Return the (X, Y) coordinate for the center point of the cell that contains the specified text.  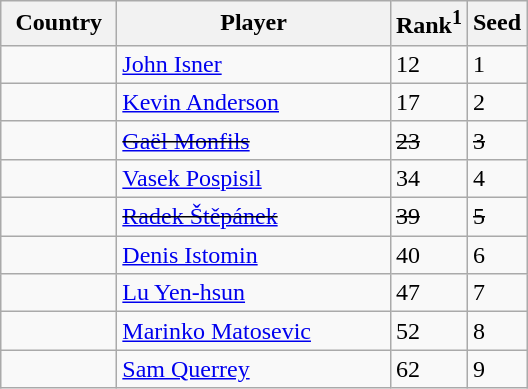
52 (428, 331)
Gaël Monfils (254, 140)
23 (428, 140)
John Isner (254, 64)
62 (428, 369)
Lu Yen-hsun (254, 293)
Radek Štěpánek (254, 217)
Vasek Pospisil (254, 178)
2 (496, 102)
6 (496, 255)
5 (496, 217)
34 (428, 178)
Kevin Anderson (254, 102)
9 (496, 369)
17 (428, 102)
Rank1 (428, 24)
4 (496, 178)
47 (428, 293)
Country (59, 24)
Denis Istomin (254, 255)
39 (428, 217)
Marinko Matosevic (254, 331)
Player (254, 24)
Seed (496, 24)
12 (428, 64)
1 (496, 64)
7 (496, 293)
8 (496, 331)
Sam Querrey (254, 369)
3 (496, 140)
40 (428, 255)
